For the text-containing cell, return its midpoint in (x, y) coordinate format. 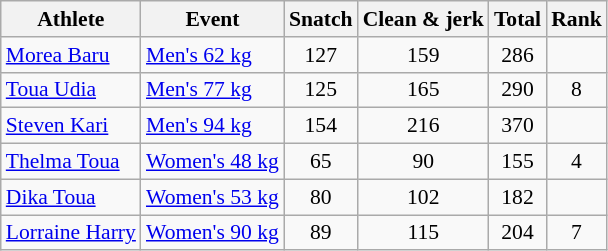
Men's 77 kg (212, 90)
125 (321, 90)
Men's 62 kg (212, 55)
Total (518, 19)
Women's 48 kg (212, 162)
Steven Kari (71, 126)
165 (424, 90)
Morea Baru (71, 55)
Thelma Toua (71, 162)
65 (321, 162)
286 (518, 55)
154 (321, 126)
Men's 94 kg (212, 126)
159 (424, 55)
155 (518, 162)
Athlete (71, 19)
8 (576, 90)
204 (518, 233)
7 (576, 233)
370 (518, 126)
115 (424, 233)
216 (424, 126)
89 (321, 233)
182 (518, 197)
Clean & jerk (424, 19)
80 (321, 197)
4 (576, 162)
Women's 53 kg (212, 197)
Rank (576, 19)
102 (424, 197)
Event (212, 19)
127 (321, 55)
290 (518, 90)
Dika Toua (71, 197)
Toua Udia (71, 90)
Snatch (321, 19)
Women's 90 kg (212, 233)
90 (424, 162)
Lorraine Harry (71, 233)
